Output the [x, y] coordinate of the center of the cell containing the given text.  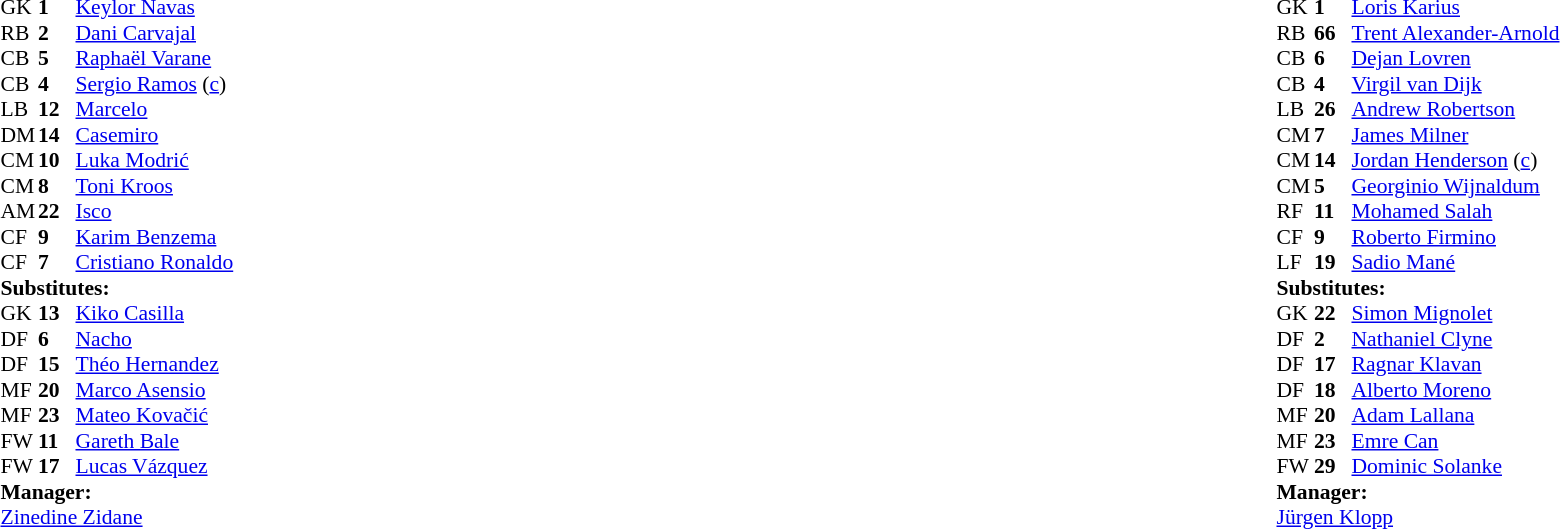
Dominic Solanke [1455, 467]
Roberto Firmino [1455, 237]
Ragnar Klavan [1455, 365]
26 [1333, 109]
Georginio Wijnaldum [1455, 186]
Sergio Ramos (c) [155, 84]
James Milner [1455, 135]
Marcelo [155, 109]
10 [57, 161]
Sadio Mané [1455, 263]
LF [1295, 263]
12 [57, 109]
Dejan Lovren [1455, 59]
Virgil van Dijk [1455, 84]
Mohamed Salah [1455, 211]
66 [1333, 33]
Gareth Bale [155, 441]
Simon Mignolet [1455, 313]
AM [19, 211]
Karim Benzema [155, 237]
Mateo Kovačić [155, 415]
Cristiano Ronaldo [155, 263]
Emre Can [1455, 441]
Marco Asensio [155, 390]
18 [1333, 390]
Isco [155, 211]
19 [1333, 263]
Jordan Henderson (c) [1455, 161]
DM [19, 135]
8 [57, 186]
Théo Hernandez [155, 365]
Alberto Moreno [1455, 390]
RF [1295, 211]
29 [1333, 467]
Lucas Vázquez [155, 467]
Adam Lallana [1455, 415]
Nacho [155, 339]
13 [57, 313]
Raphaël Varane [155, 59]
Luka Modrić [155, 161]
Casemiro [155, 135]
Toni Kroos [155, 186]
Kiko Casilla [155, 313]
Andrew Robertson [1455, 109]
Trent Alexander-Arnold [1455, 33]
15 [57, 365]
Dani Carvajal [155, 33]
Nathaniel Clyne [1455, 339]
